Scan for the cell matching the given text and deliver its [X, Y] coordinate at center. 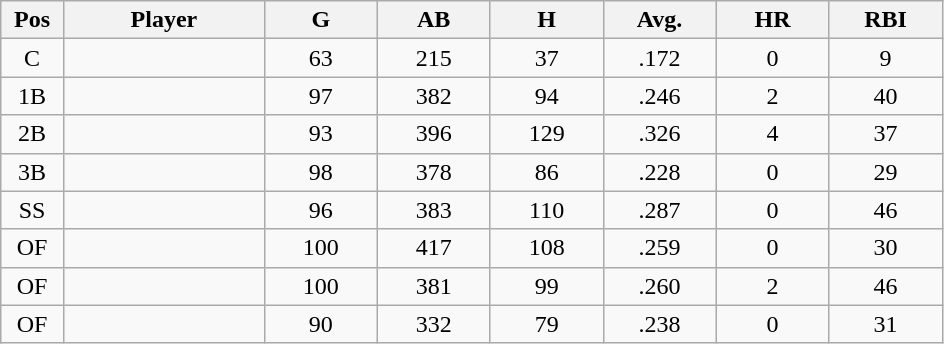
3B [32, 172]
Pos [32, 20]
31 [886, 324]
86 [546, 172]
98 [320, 172]
63 [320, 58]
.260 [660, 286]
94 [546, 96]
.246 [660, 96]
9 [886, 58]
108 [546, 248]
417 [434, 248]
.238 [660, 324]
G [320, 20]
129 [546, 134]
RBI [886, 20]
HR [772, 20]
332 [434, 324]
Player [164, 20]
30 [886, 248]
C [32, 58]
4 [772, 134]
383 [434, 210]
97 [320, 96]
Avg. [660, 20]
381 [434, 286]
.228 [660, 172]
93 [320, 134]
382 [434, 96]
1B [32, 96]
378 [434, 172]
99 [546, 286]
.287 [660, 210]
40 [886, 96]
96 [320, 210]
79 [546, 324]
H [546, 20]
215 [434, 58]
90 [320, 324]
.259 [660, 248]
AB [434, 20]
396 [434, 134]
.326 [660, 134]
SS [32, 210]
110 [546, 210]
29 [886, 172]
.172 [660, 58]
2B [32, 134]
